Scan for the cell matching the given text and deliver its (X, Y) coordinate at center. 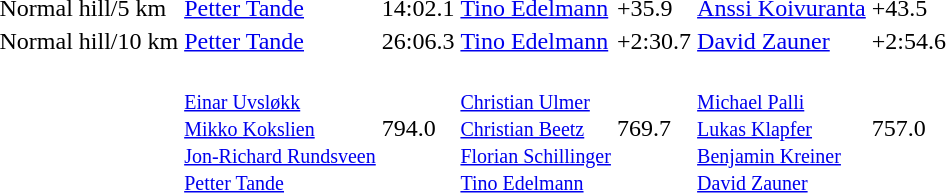
Tino Edelmann (536, 41)
+2:30.7 (654, 41)
26:06.3 (418, 41)
Petter Tande (280, 41)
David Zauner (782, 41)
